Detect which cell encompasses the target text, then output its (X, Y) center coordinate. 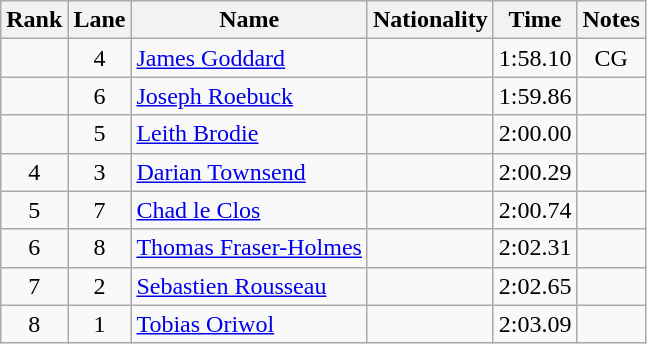
Time (535, 20)
2:00.29 (535, 172)
Notes (611, 20)
Nationality (430, 20)
Tobias Oriwol (250, 324)
2:03.09 (535, 324)
2 (100, 286)
1:59.86 (535, 96)
2:02.65 (535, 286)
Thomas Fraser-Holmes (250, 248)
3 (100, 172)
1 (100, 324)
Name (250, 20)
Darian Townsend (250, 172)
Joseph Roebuck (250, 96)
Chad le Clos (250, 210)
1:58.10 (535, 58)
Leith Brodie (250, 134)
2:02.31 (535, 248)
Lane (100, 20)
Sebastien Rousseau (250, 286)
Rank (34, 20)
2:00.74 (535, 210)
CG (611, 58)
2:00.00 (535, 134)
James Goddard (250, 58)
